Scan for the cell matching the given text and deliver its (X, Y) coordinate at center. 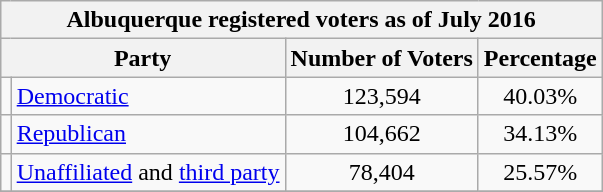
25.57% (540, 172)
123,594 (382, 96)
Albuquerque registered voters as of July 2016 (301, 20)
34.13% (540, 134)
Democratic (148, 96)
Percentage (540, 58)
Unaffiliated and third party (148, 172)
104,662 (382, 134)
Number of Voters (382, 58)
40.03% (540, 96)
Republican (148, 134)
Party (142, 58)
78,404 (382, 172)
